Scan for the cell matching the given text and deliver its (X, Y) coordinate at center. 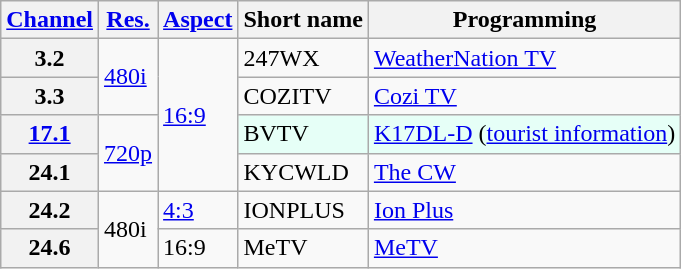
Res. (128, 20)
Aspect (198, 20)
Short name (303, 20)
24.1 (50, 172)
17.1 (50, 134)
24.2 (50, 210)
247WX (303, 58)
Cozi TV (524, 96)
The CW (524, 172)
24.6 (50, 248)
3.2 (50, 58)
720p (128, 153)
K17DL-D (tourist information) (524, 134)
4:3 (198, 210)
Channel (50, 20)
KYCWLD (303, 172)
Programming (524, 20)
Ion Plus (524, 210)
IONPLUS (303, 210)
WeatherNation TV (524, 58)
COZITV (303, 96)
BVTV (303, 134)
3.3 (50, 96)
